Provide the [X, Y] coordinate of the cell's center where the given text is located.  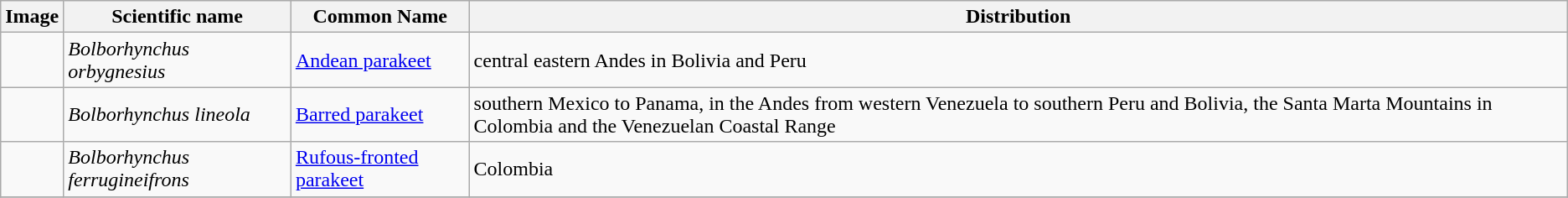
Common Name [380, 17]
Image [32, 17]
Andean parakeet [380, 60]
Bolborhynchus lineola [178, 114]
central eastern Andes in Bolivia and Peru [1019, 60]
Bolborhynchus ferrugineifrons [178, 169]
Barred parakeet [380, 114]
Rufous-fronted parakeet [380, 169]
Scientific name [178, 17]
Bolborhynchus orbygnesius [178, 60]
Colombia [1019, 169]
Distribution [1019, 17]
